Determine the [X, Y] coordinate at the center of the cell enclosing the given text.  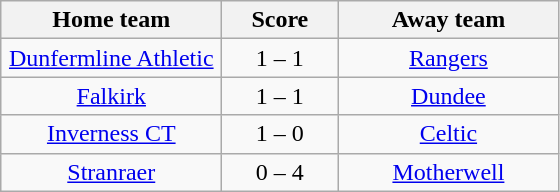
Celtic [448, 134]
Dunfermline Athletic [112, 58]
Dundee [448, 96]
Away team [448, 20]
Inverness CT [112, 134]
Score [280, 20]
Home team [112, 20]
Rangers [448, 58]
0 – 4 [280, 172]
Stranraer [112, 172]
Motherwell [448, 172]
1 – 0 [280, 134]
Falkirk [112, 96]
